Search for the cell housing the specified text and yield its [X, Y] center coordinate. 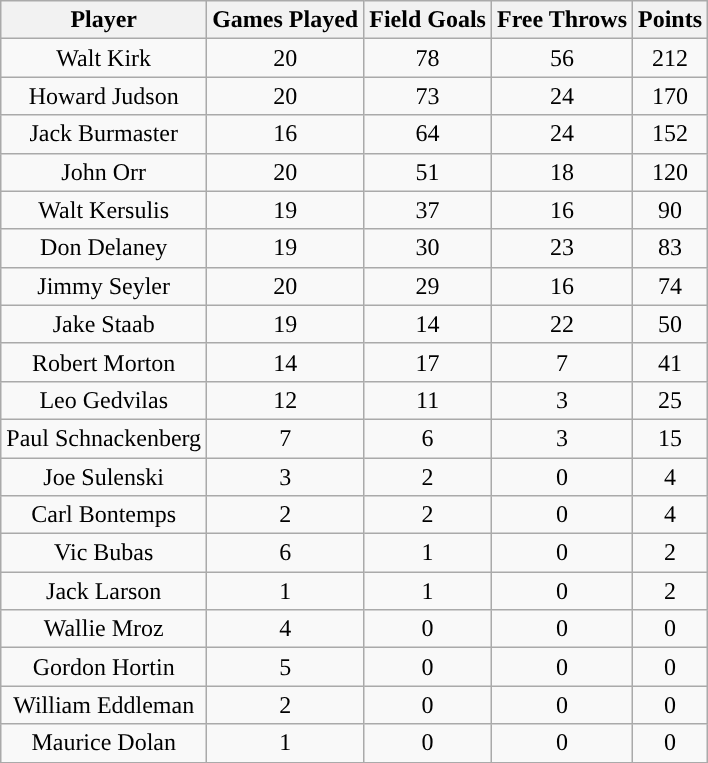
23 [562, 248]
120 [670, 172]
22 [562, 324]
90 [670, 210]
Jimmy Seyler [104, 286]
Don Delaney [104, 248]
37 [428, 210]
152 [670, 134]
Leo Gedvilas [104, 400]
Jack Larson [104, 591]
18 [562, 172]
50 [670, 324]
Field Goals [428, 20]
Wallie Mroz [104, 629]
51 [428, 172]
John Orr [104, 172]
Carl Bontemps [104, 515]
12 [286, 400]
30 [428, 248]
17 [428, 362]
212 [670, 58]
Jake Staab [104, 324]
78 [428, 58]
Walt Kersulis [104, 210]
William Eddleman [104, 705]
Paul Schnackenberg [104, 438]
Maurice Dolan [104, 743]
Free Throws [562, 20]
Player [104, 20]
15 [670, 438]
Jack Burmaster [104, 134]
25 [670, 400]
170 [670, 96]
Joe Sulenski [104, 477]
Gordon Hortin [104, 667]
74 [670, 286]
64 [428, 134]
73 [428, 96]
Points [670, 20]
Games Played [286, 20]
11 [428, 400]
56 [562, 58]
83 [670, 248]
41 [670, 362]
Walt Kirk [104, 58]
Vic Bubas [104, 553]
29 [428, 286]
Robert Morton [104, 362]
Howard Judson [104, 96]
5 [286, 667]
